Detect which cell encompasses the target text, then output its [x, y] center coordinate. 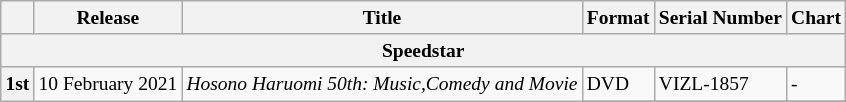
DVD [618, 84]
10 February 2021 [108, 84]
Title [382, 18]
1st [18, 84]
VIZL-1857 [720, 84]
Speedstar [424, 50]
Hosono Haruomi 50th: Music,Comedy and Movie [382, 84]
Serial Number [720, 18]
- [816, 84]
Format [618, 18]
Chart [816, 18]
Release [108, 18]
